Identify which cell holds the provided text, then report its [x, y] central coordinate. 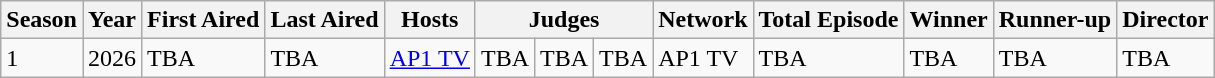
Runner-up [1055, 20]
Season [42, 20]
Total Episode [828, 20]
2026 [112, 58]
Last Aired [324, 20]
Hosts [430, 20]
Year [112, 20]
First Aired [204, 20]
Network [703, 20]
1 [42, 58]
Judges [564, 20]
Director [1166, 20]
Winner [948, 20]
